Extract the [x, y] coordinate from the center of the cell holding the provided text.  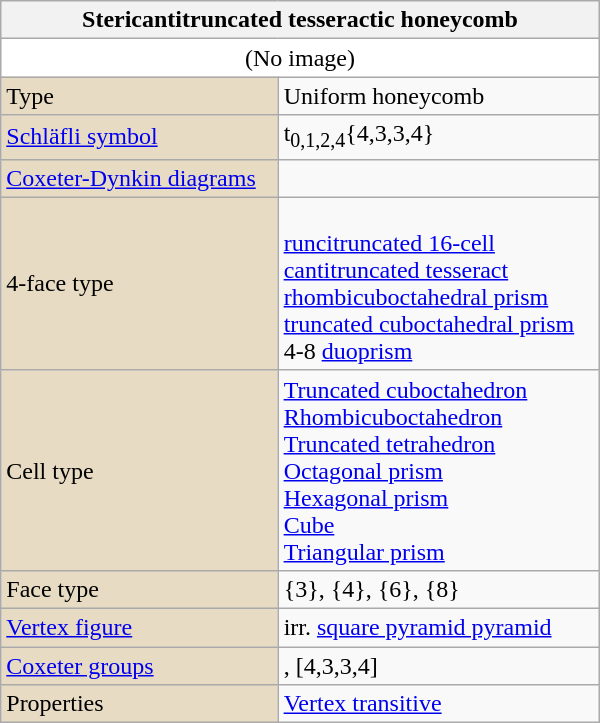
irr. square pyramid pyramid [438, 628]
(No image) [300, 58]
Cell type [140, 470]
runcitruncated 16-cell cantitruncated tesseract rhombicuboctahedral prism truncated cuboctahedral prism 4-8 duoprism [438, 284]
{3}, {4}, {6}, {8} [438, 589]
Schläfli symbol [140, 137]
Truncated cuboctahedron Rhombicuboctahedron Truncated tetrahedron Octagonal prism Hexagonal prism Cube Triangular prism [438, 470]
Coxeter groups [140, 666]
Face type [140, 589]
4-face type [140, 284]
, [4,3,3,4] [438, 666]
Coxeter-Dynkin diagrams [140, 178]
t0,1,2,4{4,3,3,4} [438, 137]
Uniform honeycomb [438, 96]
Properties [140, 704]
Stericantitruncated tesseractic honeycomb [300, 20]
Type [140, 96]
Vertex figure [140, 628]
Vertex transitive [438, 704]
